Extract the [X, Y] coordinate from the center of the cell holding the provided text.  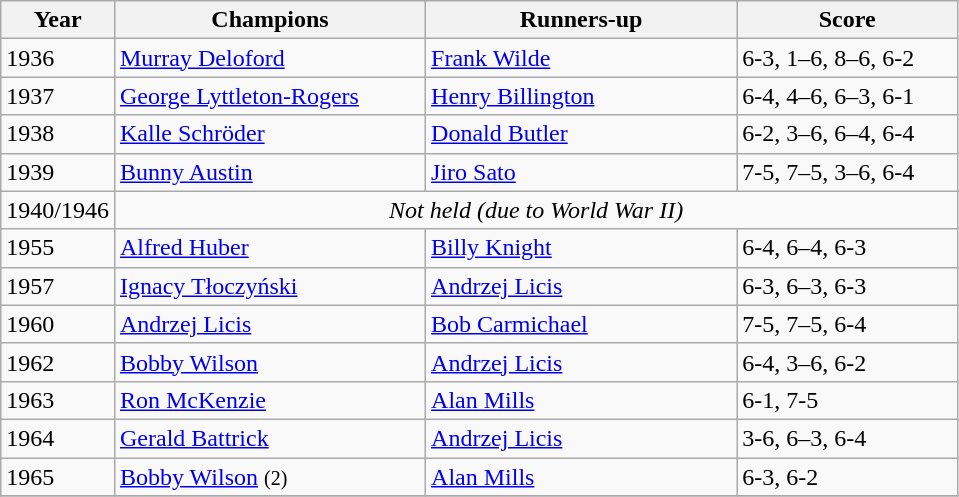
Bobby Wilson [270, 362]
Not held (due to World War II) [536, 210]
Score [848, 20]
1940/1946 [58, 210]
6-3, 6-2 [848, 477]
1937 [58, 96]
1965 [58, 477]
Jiro Sato [582, 172]
6-3, 6–3, 6-3 [848, 286]
1939 [58, 172]
6-4, 3–6, 6-2 [848, 362]
1938 [58, 134]
Donald Butler [582, 134]
Ignacy Tłoczyński [270, 286]
Runners-up [582, 20]
1936 [58, 58]
Gerald Battrick [270, 438]
Billy Knight [582, 248]
7-5, 7–5, 3–6, 6-4 [848, 172]
Kalle Schröder [270, 134]
1962 [58, 362]
Henry Billington [582, 96]
3-6, 6–3, 6-4 [848, 438]
Champions [270, 20]
6-2, 3–6, 6–4, 6-4 [848, 134]
7-5, 7–5, 6-4 [848, 324]
Bob Carmichael [582, 324]
6-1, 7-5 [848, 400]
Frank Wilde [582, 58]
Year [58, 20]
6-4, 6–4, 6-3 [848, 248]
1957 [58, 286]
6-3, 1–6, 8–6, 6-2 [848, 58]
Ron McKenzie [270, 400]
1963 [58, 400]
Murray Deloford [270, 58]
6-4, 4–6, 6–3, 6-1 [848, 96]
1955 [58, 248]
Bobby Wilson (2) [270, 477]
1960 [58, 324]
1964 [58, 438]
George Lyttleton-Rogers [270, 96]
Alfred Huber [270, 248]
Bunny Austin [270, 172]
